Find where the given text appears and provide that cell's center as (x, y) coordinate. 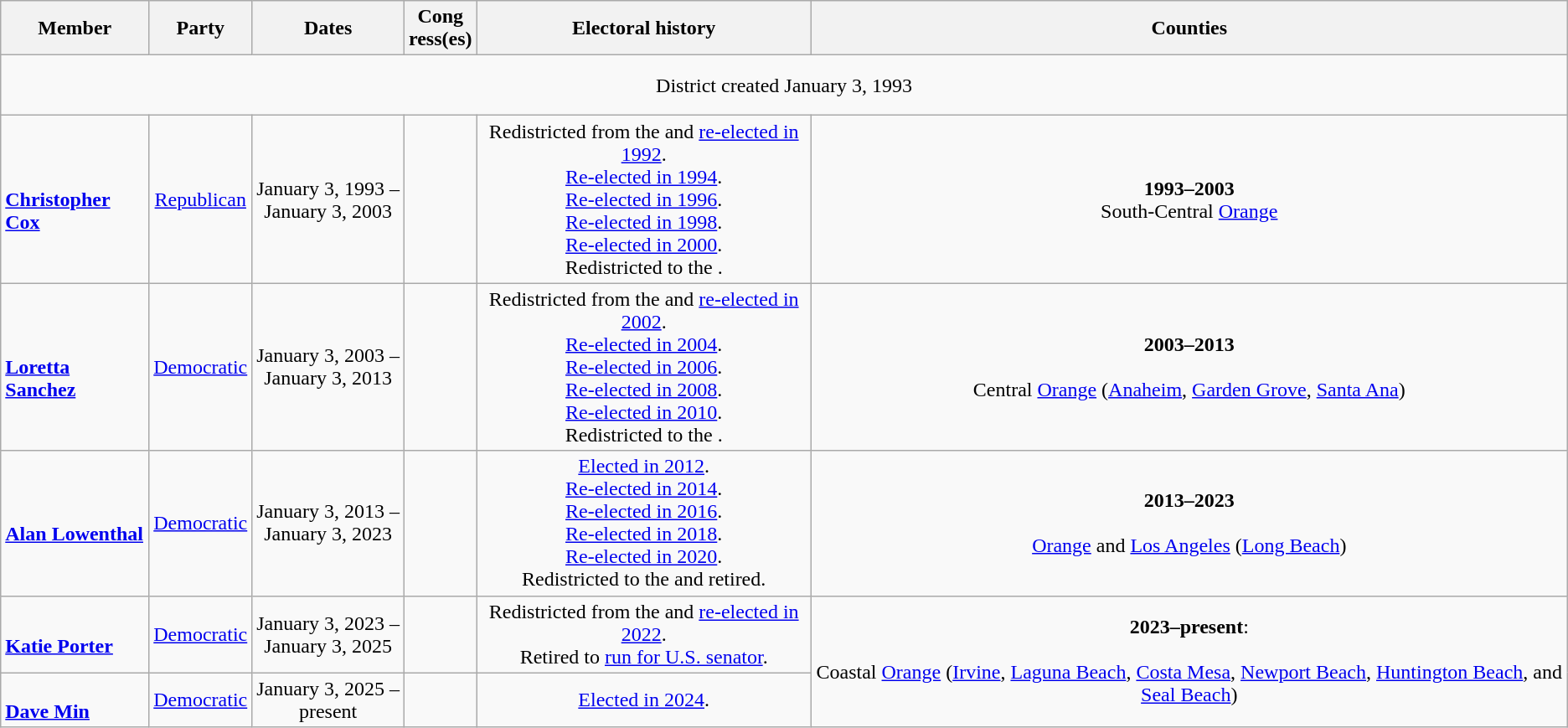
Elected in 2024. (643, 700)
Party (201, 28)
2013–2023Orange and Los Angeles (Long Beach) (1189, 523)
2023–present: Coastal Orange (Irvine, Laguna Beach, Costa Mesa, Newport Beach, Huntington Beach, and Seal Beach) (1189, 662)
2003–2013Central Orange (Anaheim, Garden Grove, Santa Ana) (1189, 367)
Redistricted from the and re-elected in 2022.Retired to run for U.S. senator. (643, 634)
Redistricted from the and re-elected in 1992.Re-elected in 1994.Re-elected in 1996.Re-elected in 1998.Re-elected in 2000.Redistricted to the . (643, 199)
Elected in 2012.Re-elected in 2014.Re-elected in 2016.Re-elected in 2018.Re-elected in 2020.Redistricted to the and retired. (643, 523)
January 3, 1993 –January 3, 2003 (328, 199)
Counties (1189, 28)
1993–2003South-Central Orange (1189, 199)
January 3, 2023 –January 3, 2025 (328, 634)
Congress(es) (441, 28)
Alan Lowenthal (75, 523)
Republican (201, 199)
Loretta Sanchez (75, 367)
Katie Porter (75, 634)
Christopher Cox (75, 199)
Electoral history (643, 28)
District created January 3, 1993 (784, 85)
Redistricted from the and re-elected in 2002.Re-elected in 2004.Re-elected in 2006.Re-elected in 2008.Re-elected in 2010.Redistricted to the . (643, 367)
Dave Min (75, 700)
January 3, 2025 –present (328, 700)
Dates (328, 28)
Member (75, 28)
January 3, 2013 –January 3, 2023 (328, 523)
January 3, 2003 –January 3, 2013 (328, 367)
